Scan for the cell matching the given text and deliver its [x, y] coordinate at center. 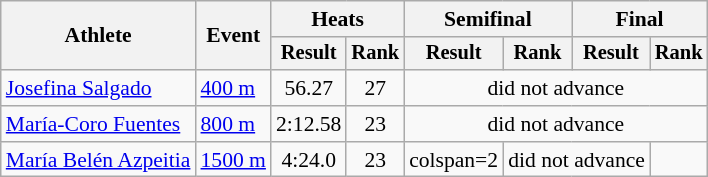
Final [640, 19]
Heats [338, 19]
800 m [232, 124]
23 [375, 124]
27 [375, 88]
400 m [232, 88]
María-Coro Fuentes [98, 124]
56.27 [308, 88]
Josefina Salgado [98, 88]
Athlete [98, 36]
2:12.58 [308, 124]
Event [232, 36]
Semifinal [488, 19]
